Identify which cell holds the provided text, then report its (x, y) central coordinate. 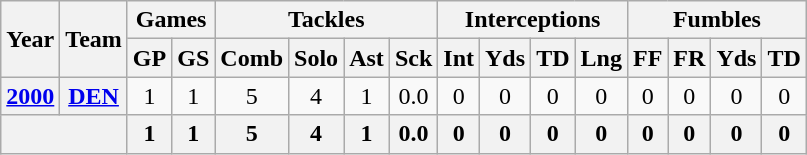
FF (647, 58)
Ast (367, 58)
Interceptions (533, 20)
Sck (413, 58)
Team (94, 39)
Year (30, 39)
2000 (30, 96)
FR (690, 58)
Solo (316, 58)
Comb (252, 58)
DEN (94, 96)
Int (459, 58)
GP (149, 58)
Games (170, 20)
GS (194, 58)
Lng (601, 58)
Fumbles (716, 20)
Tackles (326, 20)
